Determine the [X, Y] coordinate at the center of the cell enclosing the given text.  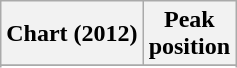
Peakposition [189, 34]
Chart (2012) [72, 34]
